Return [X, Y] of the center of cell containing provided text 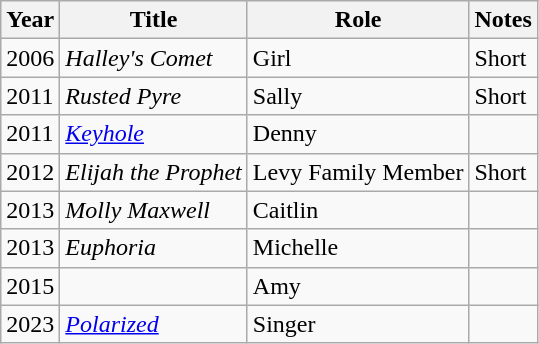
Levy Family Member [358, 172]
Sally [358, 96]
Denny [358, 134]
Elijah the Prophet [154, 172]
Rusted Pyre [154, 96]
Halley's Comet [154, 58]
Keyhole [154, 134]
2015 [30, 286]
Notes [503, 20]
Year [30, 20]
Title [154, 20]
Role [358, 20]
Michelle [358, 248]
Molly Maxwell [154, 210]
Girl [358, 58]
Singer [358, 324]
Caitlin [358, 210]
2023 [30, 324]
Polarized [154, 324]
Amy [358, 286]
2012 [30, 172]
Euphoria [154, 248]
2006 [30, 58]
